Provide the [X, Y] coordinate of the cell's center where the given text is located.  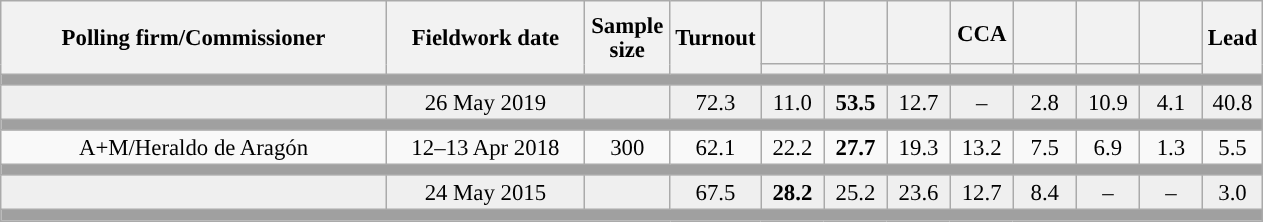
4.1 [1170, 102]
Polling firm/Commissioner [194, 38]
13.2 [982, 148]
1.3 [1170, 148]
26 May 2019 [485, 102]
12–13 Apr 2018 [485, 148]
300 [627, 148]
2.8 [1044, 102]
Fieldwork date [485, 38]
27.7 [856, 148]
40.8 [1232, 102]
22.2 [792, 148]
25.2 [856, 194]
10.9 [1108, 102]
CCA [982, 32]
5.5 [1232, 148]
A+M/Heraldo de Aragón [194, 148]
28.2 [792, 194]
6.9 [1108, 148]
Lead [1232, 38]
24 May 2015 [485, 194]
11.0 [792, 102]
Sample size [627, 38]
67.5 [716, 194]
7.5 [1044, 148]
62.1 [716, 148]
53.5 [856, 102]
72.3 [716, 102]
8.4 [1044, 194]
Turnout [716, 38]
23.6 [918, 194]
3.0 [1232, 194]
19.3 [918, 148]
